Determine the [X, Y] coordinate at the center of the cell enclosing the given text.  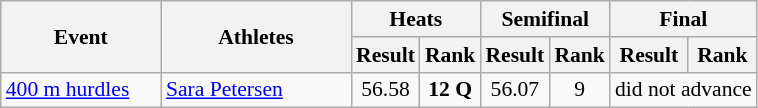
Final [684, 19]
Athletes [256, 36]
56.07 [514, 90]
12 Q [450, 90]
Sara Petersen [256, 90]
56.58 [386, 90]
did not advance [684, 90]
9 [580, 90]
Heats [416, 19]
Semifinal [544, 19]
Event [81, 36]
400 m hurdles [81, 90]
